Pinpoint the cell where the given text exists, returning its [X, Y] midpoint coordinate. 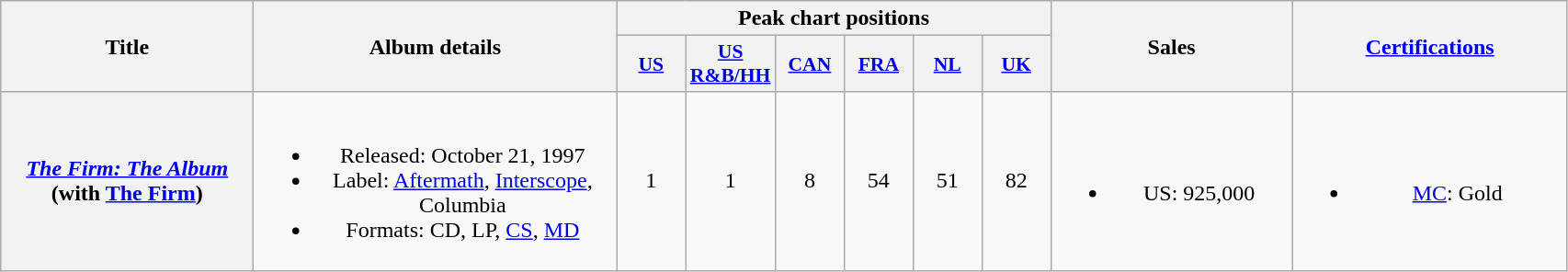
54 [879, 181]
The Firm: The Album(with The Firm) [127, 181]
USR&B/HH [731, 64]
NL [947, 64]
8 [809, 181]
Peak chart positions [834, 18]
51 [947, 181]
Title [127, 46]
FRA [879, 64]
MC: Gold [1430, 181]
Released: October 21, 1997Label: Aftermath, Interscope, ColumbiaFormats: CD, LP, CS, MD [436, 181]
Sales [1171, 46]
CAN [809, 64]
Album details [436, 46]
Certifications [1430, 46]
UK [1017, 64]
82 [1017, 181]
US [651, 64]
US: 925,000 [1171, 181]
